Return (x, y) of the center of cell containing provided text 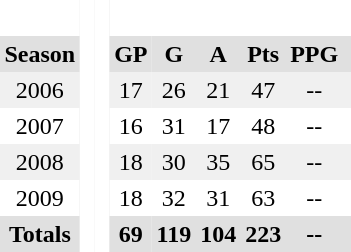
26 (174, 90)
PPG (314, 54)
104 (218, 234)
A (218, 54)
Totals (40, 234)
2007 (40, 126)
35 (218, 162)
16 (131, 126)
69 (131, 234)
2006 (40, 90)
223 (264, 234)
63 (264, 198)
Pts (264, 54)
21 (218, 90)
Season (40, 54)
G (174, 54)
47 (264, 90)
32 (174, 198)
48 (264, 126)
65 (264, 162)
2009 (40, 198)
119 (174, 234)
2008 (40, 162)
30 (174, 162)
GP (131, 54)
